Search for the cell housing the specified text and yield its (x, y) center coordinate. 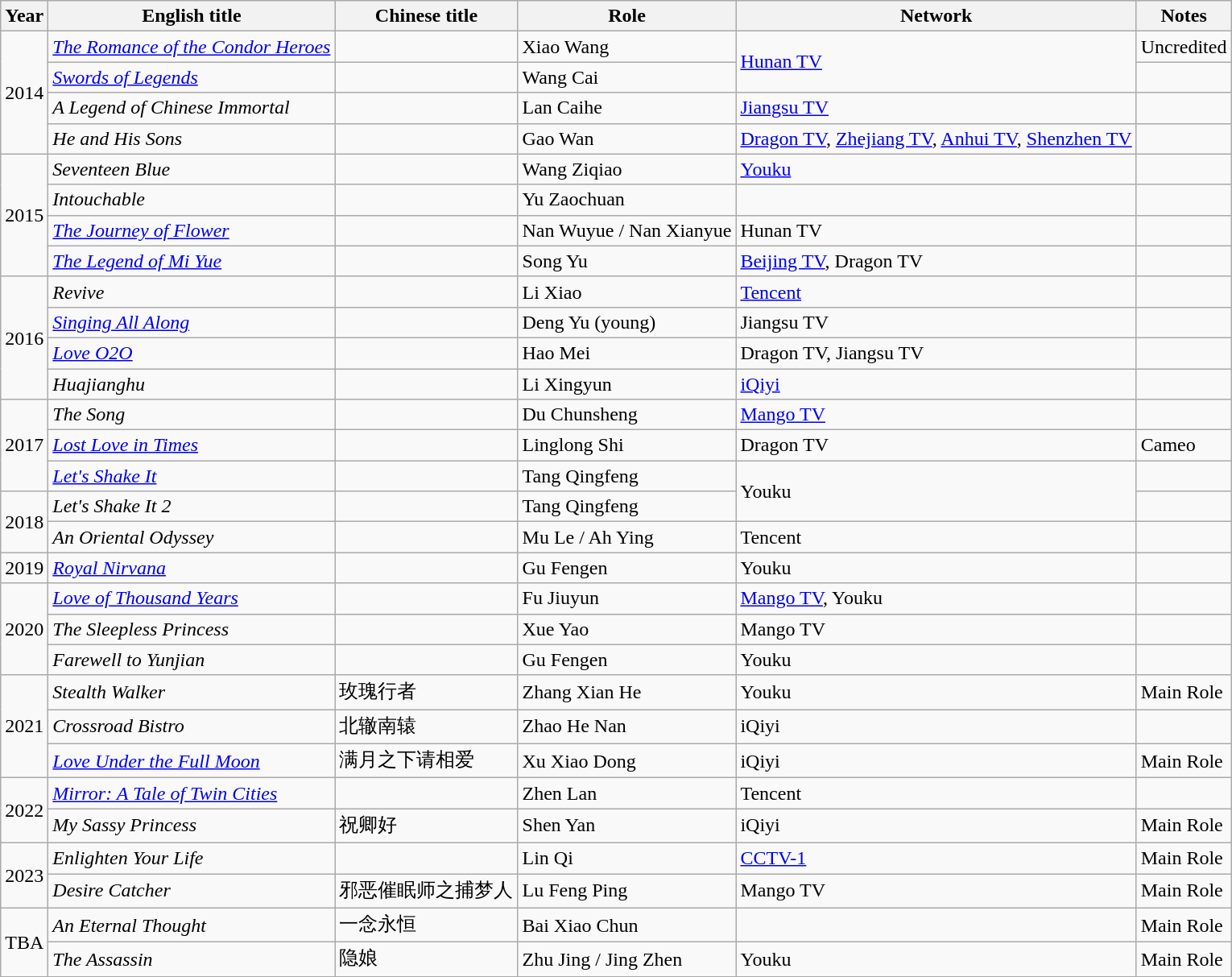
An Eternal Thought (192, 925)
CCTV-1 (936, 858)
Role (626, 16)
北辙南辕 (427, 727)
Let's Shake It (192, 476)
Year (24, 16)
A Legend of Chinese Immortal (192, 108)
Swords of Legends (192, 77)
2019 (24, 568)
2015 (24, 215)
Desire Catcher (192, 891)
Mu Le / Ah Ying (626, 537)
玫瑰行者 (427, 693)
邪恶催眠师之捕梦人 (427, 891)
The Legend of Mi Yue (192, 261)
Mirror: A Tale of Twin Cities (192, 793)
Revive (192, 292)
Lan Caihe (626, 108)
满月之下请相爱 (427, 760)
Lin Qi (626, 858)
Gao Wan (626, 139)
Farewell to Yunjian (192, 660)
He and His Sons (192, 139)
TBA (24, 942)
Beijing TV, Dragon TV (936, 261)
The Song (192, 415)
Du Chunsheng (626, 415)
2017 (24, 445)
Dragon TV (936, 445)
Network (936, 16)
2022 (24, 810)
Lu Feng Ping (626, 891)
祝卿好 (427, 826)
Xiao Wang (626, 47)
English title (192, 16)
Wang Cai (626, 77)
Nan Wuyue / Nan Xianyue (626, 230)
Dragon TV, Jiangsu TV (936, 353)
Hao Mei (626, 353)
Love Under the Full Moon (192, 760)
Lost Love in Times (192, 445)
2014 (24, 93)
2023 (24, 875)
Xu Xiao Dong (626, 760)
2016 (24, 337)
Intouchable (192, 200)
Zhao He Nan (626, 727)
Let's Shake It 2 (192, 507)
Dragon TV, Zhejiang TV, Anhui TV, Shenzhen TV (936, 139)
An Oriental Odyssey (192, 537)
The Romance of the Condor Heroes (192, 47)
Bai Xiao Chun (626, 925)
Enlighten Your Life (192, 858)
Notes (1184, 16)
The Assassin (192, 960)
Stealth Walker (192, 693)
Huajianghu (192, 384)
隐娘 (427, 960)
Love of Thousand Years (192, 598)
The Journey of Flower (192, 230)
Zhu Jing / Jing Zhen (626, 960)
Deng Yu (young) (626, 322)
Uncredited (1184, 47)
Cameo (1184, 445)
一念永恒 (427, 925)
Wang Ziqiao (626, 169)
Love O2O (192, 353)
Zhen Lan (626, 793)
Crossroad Bistro (192, 727)
The Sleepless Princess (192, 629)
Shen Yan (626, 826)
2020 (24, 629)
Mango TV, Youku (936, 598)
Song Yu (626, 261)
Li Xingyun (626, 384)
2021 (24, 727)
Chinese title (427, 16)
Royal Nirvana (192, 568)
Zhang Xian He (626, 693)
Linglong Shi (626, 445)
Singing All Along (192, 322)
Yu Zaochuan (626, 200)
My Sassy Princess (192, 826)
Fu Jiuyun (626, 598)
Xue Yao (626, 629)
Li Xiao (626, 292)
Seventeen Blue (192, 169)
2018 (24, 522)
